Provide the (x, y) coordinate of the cell's center where the given text is located.  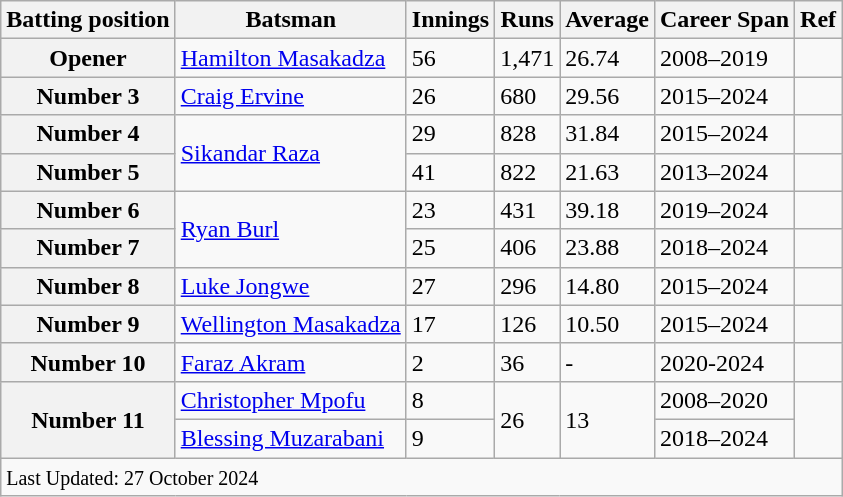
2 (450, 362)
Number 8 (88, 286)
10.50 (608, 324)
25 (450, 248)
Number 4 (88, 134)
Hamilton Masakadza (290, 58)
Luke Jongwe (290, 286)
8 (450, 400)
Number 11 (88, 419)
1,471 (528, 58)
Runs (528, 20)
Opener (88, 58)
Blessing Muzarabani (290, 438)
39.18 (608, 210)
36 (528, 362)
680 (528, 96)
23 (450, 210)
29 (450, 134)
126 (528, 324)
23.88 (608, 248)
Number 9 (88, 324)
Number 5 (88, 172)
Craig Ervine (290, 96)
431 (528, 210)
31.84 (608, 134)
Number 7 (88, 248)
406 (528, 248)
2019–2024 (724, 210)
Sikandar Raza (290, 153)
Average (608, 20)
2008–2019 (724, 58)
27 (450, 286)
Number 6 (88, 210)
828 (528, 134)
Ryan Burl (290, 229)
56 (450, 58)
Wellington Masakadza (290, 324)
17 (450, 324)
14.80 (608, 286)
Ref (818, 20)
2013–2024 (724, 172)
2008–2020 (724, 400)
- (608, 362)
9 (450, 438)
Innings (450, 20)
Career Span (724, 20)
29.56 (608, 96)
Christopher Mpofu (290, 400)
13 (608, 419)
Number 3 (88, 96)
Last Updated: 27 October 2024 (422, 477)
Batsman (290, 20)
41 (450, 172)
Faraz Akram (290, 362)
Number 10 (88, 362)
296 (528, 286)
2020-2024 (724, 362)
Batting position (88, 20)
822 (528, 172)
26.74 (608, 58)
21.63 (608, 172)
